For the text-containing cell, return its midpoint in (X, Y) coordinate format. 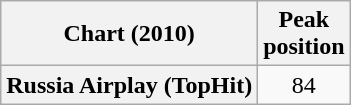
Chart (2010) (130, 34)
84 (304, 85)
Peakposition (304, 34)
Russia Airplay (TopHit) (130, 85)
